Provide the [X, Y] coordinate of the cell's center where the given text is located.  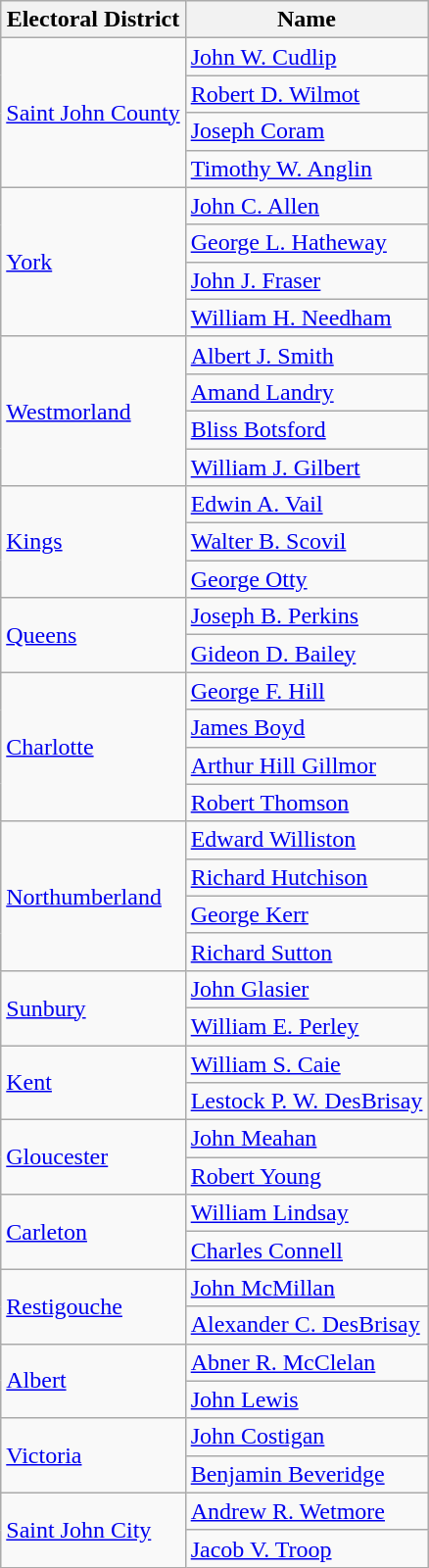
George Otty [307, 579]
Northumberland [93, 896]
Lestock P. W. DesBrisay [307, 1102]
Queens [93, 635]
John W. Cudlip [307, 57]
John Costigan [307, 1437]
Abner R. McClelan [307, 1362]
James Boyd [307, 728]
Victoria [93, 1455]
William E. Perley [307, 1026]
Robert Young [307, 1176]
Richard Hutchison [307, 877]
Joseph B. Perkins [307, 616]
William Lindsay [307, 1213]
Albert [93, 1381]
Saint John County [93, 113]
Charles Connell [307, 1250]
Walter B. Scovil [307, 542]
Carleton [93, 1232]
William S. Caie [307, 1063]
Charlotte [93, 747]
Robert Thomson [307, 803]
John C. Allen [307, 206]
Albert J. Smith [307, 355]
Restigouche [93, 1306]
George F. Hill [307, 691]
Amand Landry [307, 392]
Timothy W. Anglin [307, 169]
George Kerr [307, 914]
George L. Hatheway [307, 243]
Gloucester [93, 1157]
Sunbury [93, 1007]
Joseph Coram [307, 131]
William H. Needham [307, 318]
Andrew R. Wetmore [307, 1511]
Gideon D. Bailey [307, 654]
Robert D. Wilmot [307, 94]
John J. Fraser [307, 280]
Name [307, 20]
Edwin A. Vail [307, 505]
Kings [93, 542]
Electoral District [93, 20]
Alexander C. DesBrisay [307, 1325]
William J. Gilbert [307, 467]
John Lewis [307, 1399]
Bliss Botsford [307, 429]
Jacob V. Troop [307, 1548]
John Glasier [307, 989]
Westmorland [93, 411]
Arthur Hill Gillmor [307, 765]
Benjamin Beveridge [307, 1474]
Edward Williston [307, 840]
John Meahan [307, 1139]
Richard Sutton [307, 952]
John McMillan [307, 1288]
Saint John City [93, 1530]
York [93, 262]
Kent [93, 1082]
